For the text-containing cell, return its midpoint in [x, y] coordinate format. 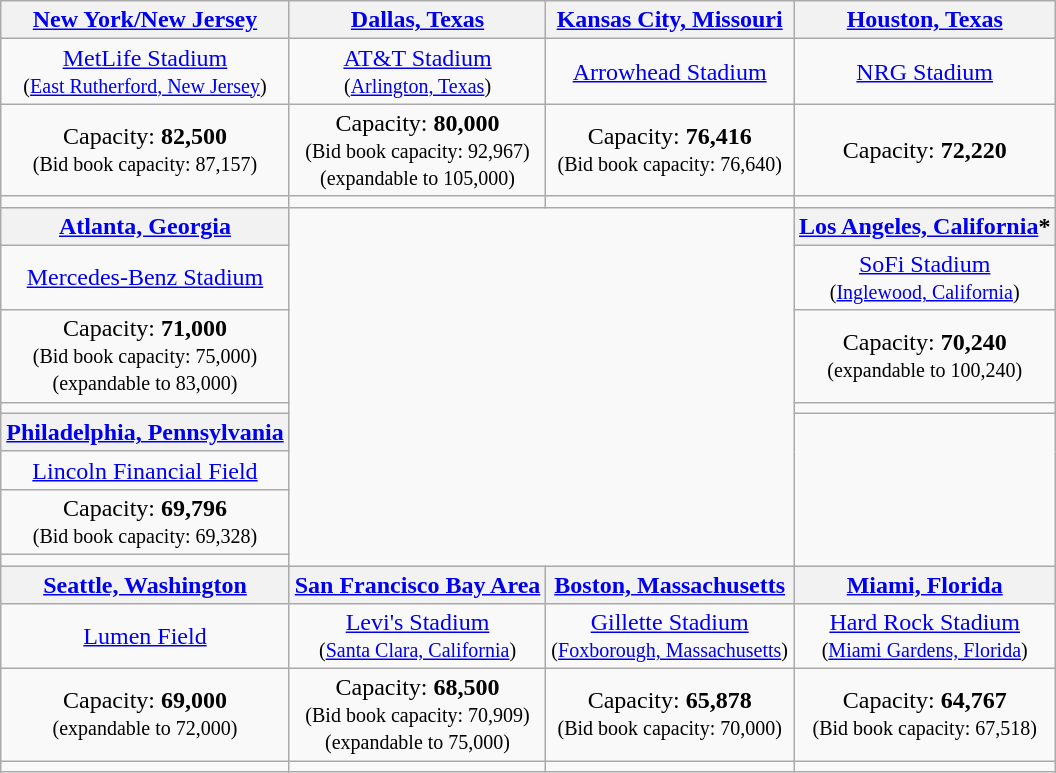
Houston, Texas [925, 20]
Hard Rock Stadium(Miami Gardens, Florida) [925, 636]
Capacity: 70,240(expandable to 100,240) [925, 356]
Miami, Florida [925, 585]
Arrowhead Stadium [670, 72]
Capacity: 65,878(Bid book capacity: 70,000) [670, 715]
MetLife Stadium(East Rutherford, New Jersey) [145, 72]
Seattle, Washington [145, 585]
San Francisco Bay Area [418, 585]
Los Angeles, California* [925, 226]
Capacity: 71,000(Bid book capacity: 75,000)(expandable to 83,000) [145, 356]
Capacity: 68,500(Bid book capacity: 70,909)(expandable to 75,000) [418, 715]
Capacity: 80,000(Bid book capacity: 92,967)(expandable to 105,000) [418, 150]
Kansas City, Missouri [670, 20]
Boston, Massachusetts [670, 585]
Capacity: 64,767(Bid book capacity: 67,518) [925, 715]
Lincoln Financial Field [145, 470]
SoFi Stadium(Inglewood, California) [925, 278]
Capacity: 72,220 [925, 150]
Levi's Stadium (Santa Clara, California) [418, 636]
Dallas, Texas [418, 20]
Capacity: 82,500(Bid book capacity: 87,157) [145, 150]
Lumen Field [145, 636]
AT&T Stadium(Arlington, Texas) [418, 72]
Mercedes-Benz Stadium [145, 278]
Capacity: 69,000(expandable to 72,000) [145, 715]
Philadelphia, Pennsylvania [145, 432]
New York/New Jersey [145, 20]
NRG Stadium [925, 72]
Capacity: 69,796(Bid book capacity: 69,328) [145, 522]
Atlanta, Georgia [145, 226]
Gillette Stadium(Foxborough, Massachusetts) [670, 636]
Capacity: 76,416(Bid book capacity: 76,640) [670, 150]
